For the text-containing cell, return its midpoint in [X, Y] coordinate format. 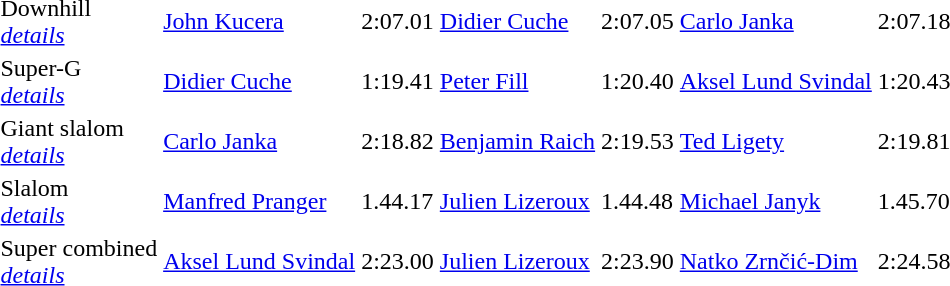
2:18.82 [398, 142]
1:19.41 [398, 82]
Didier Cuche [260, 82]
Aksel Lund Svindal [776, 82]
Julien Lizeroux [517, 202]
1.44.48 [638, 202]
Carlo Janka [260, 142]
1:20.40 [638, 82]
Peter Fill [517, 82]
Michael Janyk [776, 202]
Benjamin Raich [517, 142]
Manfred Pranger [260, 202]
2:19.53 [638, 142]
Ted Ligety [776, 142]
1.44.17 [398, 202]
